Identify which cell holds the provided text, then report its (x, y) central coordinate. 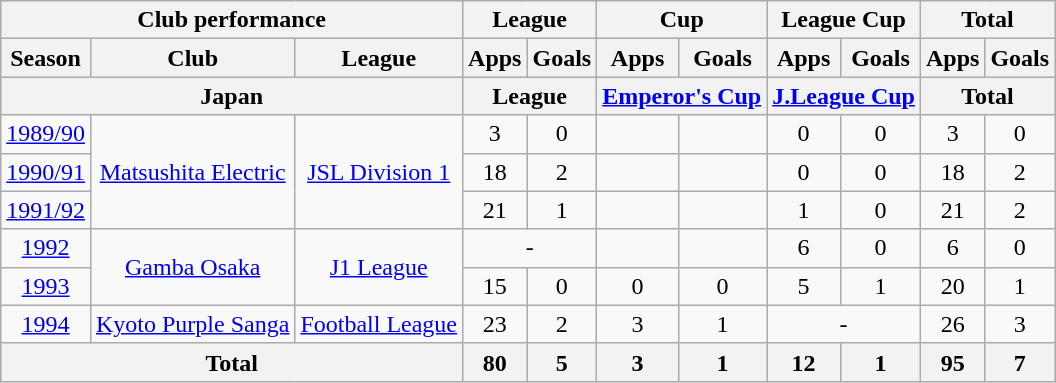
23 (495, 324)
1989/90 (46, 134)
1991/92 (46, 210)
Club performance (232, 20)
15 (495, 286)
20 (952, 286)
Japan (232, 96)
Emperor's Cup (682, 96)
League Cup (844, 20)
1994 (46, 324)
Kyoto Purple Sanga (192, 324)
Football League (379, 324)
Club (192, 58)
J.League Cup (844, 96)
1990/91 (46, 172)
1992 (46, 248)
Cup (682, 20)
95 (952, 362)
12 (804, 362)
80 (495, 362)
1993 (46, 286)
26 (952, 324)
7 (1020, 362)
Gamba Osaka (192, 267)
Season (46, 58)
J1 League (379, 267)
JSL Division 1 (379, 172)
Matsushita Electric (192, 172)
